Output the (x, y) coordinate of the center of the cell containing the given text.  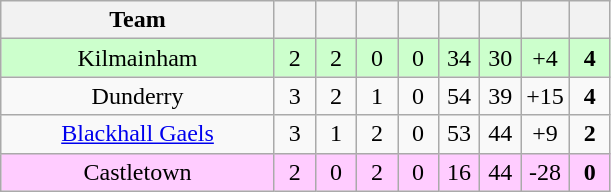
34 (460, 58)
-28 (546, 172)
53 (460, 134)
54 (460, 96)
+9 (546, 134)
39 (500, 96)
Team (138, 20)
Dunderry (138, 96)
Blackhall Gaels (138, 134)
+4 (546, 58)
Castletown (138, 172)
+15 (546, 96)
16 (460, 172)
Kilmainham (138, 58)
30 (500, 58)
